Return the (X, Y) coordinate for the center point of the cell that contains the specified text.  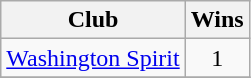
Wins (217, 20)
Washington Spirit (93, 58)
1 (217, 58)
Club (93, 20)
